From the cell containing the given text, extract its center point as [x, y] coordinate. 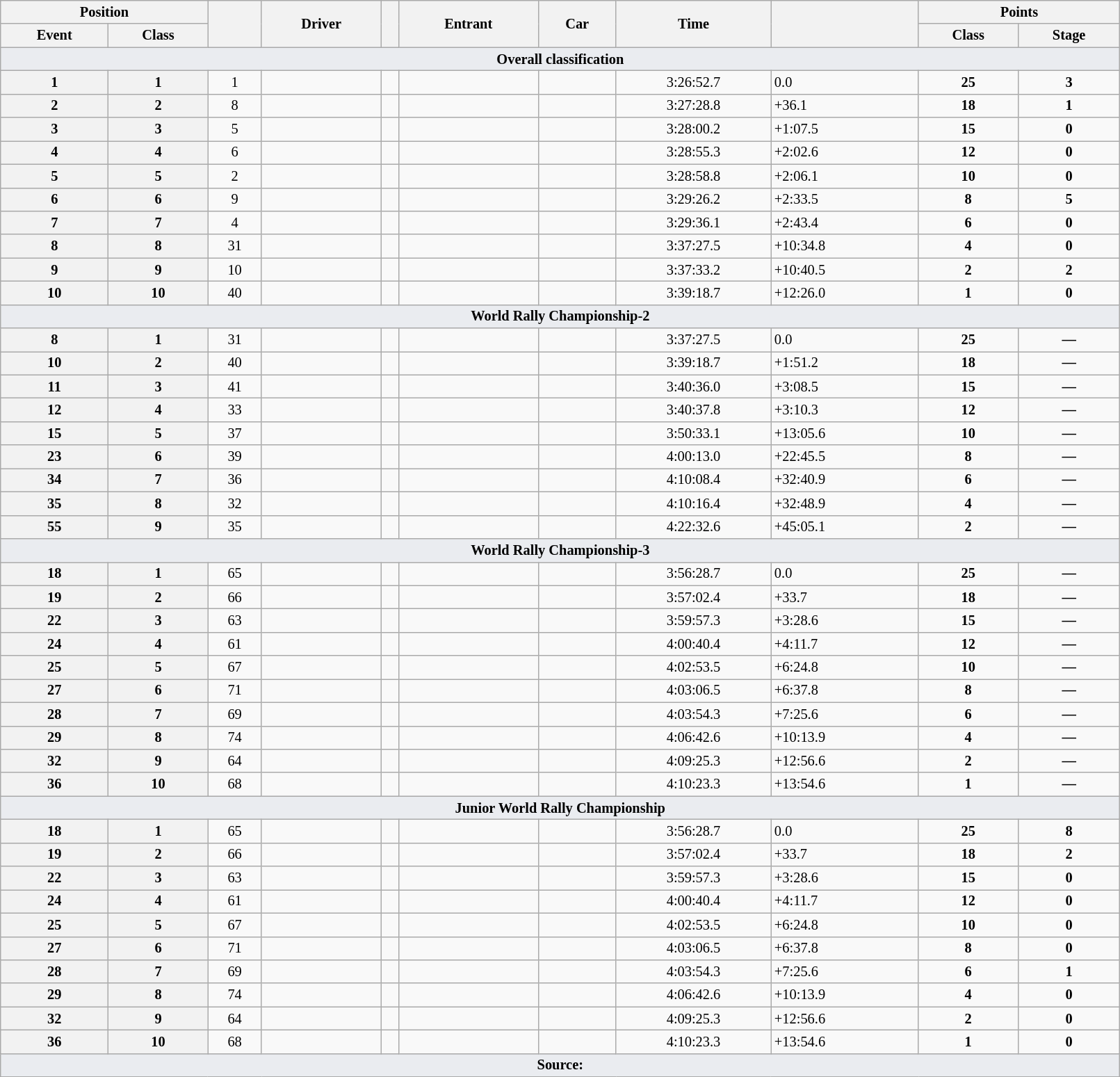
3:26:52.7 [694, 82]
3:28:55.3 [694, 152]
+3:10.3 [845, 410]
11 [54, 387]
Time [694, 24]
4:00:13.0 [694, 457]
Junior World Rally Championship [560, 808]
+2:02.6 [845, 152]
3:40:37.8 [694, 410]
33 [235, 410]
+32:40.9 [845, 480]
3:50:33.1 [694, 433]
Entrant [469, 24]
55 [54, 527]
23 [54, 457]
+1:07.5 [845, 129]
3:29:26.2 [694, 200]
Event [54, 35]
Car [577, 24]
Stage [1069, 35]
+2:06.1 [845, 176]
3:28:58.8 [694, 176]
World Rally Championship-3 [560, 550]
Position [104, 12]
Points [1019, 12]
3:27:28.8 [694, 106]
World Rally Championship-2 [560, 316]
+32:48.9 [845, 503]
4:10:16.4 [694, 503]
4:10:08.4 [694, 480]
Overall classification [560, 59]
4:22:32.6 [694, 527]
3:28:00.2 [694, 129]
41 [235, 387]
34 [54, 480]
+1:51.2 [845, 363]
+36.1 [845, 106]
3:29:36.1 [694, 222]
3:40:36.0 [694, 387]
Source: [560, 1065]
Driver [321, 24]
+2:33.5 [845, 200]
3:37:33.2 [694, 270]
+3:08.5 [845, 387]
39 [235, 457]
+12:26.0 [845, 293]
+13:05.6 [845, 433]
37 [235, 433]
+2:43.4 [845, 222]
+45:05.1 [845, 527]
+10:40.5 [845, 270]
+22:45.5 [845, 457]
+10:34.8 [845, 246]
